Extract the [x, y] coordinate from the center of the cell holding the provided text.  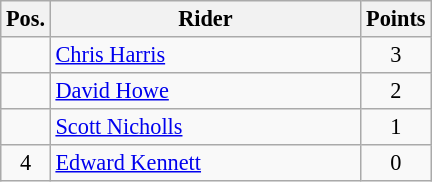
1 [396, 126]
David Howe [205, 90]
0 [396, 162]
Scott Nicholls [205, 126]
Pos. [26, 19]
Points [396, 19]
2 [396, 90]
Edward Kennett [205, 162]
4 [26, 162]
Rider [205, 19]
Chris Harris [205, 55]
3 [396, 55]
